Locate the cell with the specified text and output its [X, Y] center coordinate. 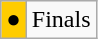
● [14, 20]
Finals [61, 20]
